Identify which cell holds the provided text, then report its (x, y) central coordinate. 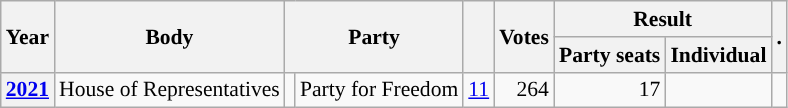
Individual (718, 55)
Body (170, 36)
Year (28, 36)
House of Representatives (170, 90)
11 (478, 90)
264 (524, 90)
Votes (524, 36)
17 (610, 90)
Party seats (610, 55)
Result (663, 19)
Party (374, 36)
2021 (28, 90)
. (779, 36)
Party for Freedom (379, 90)
